Return the (x, y) coordinate for the center point of the cell that contains the specified text.  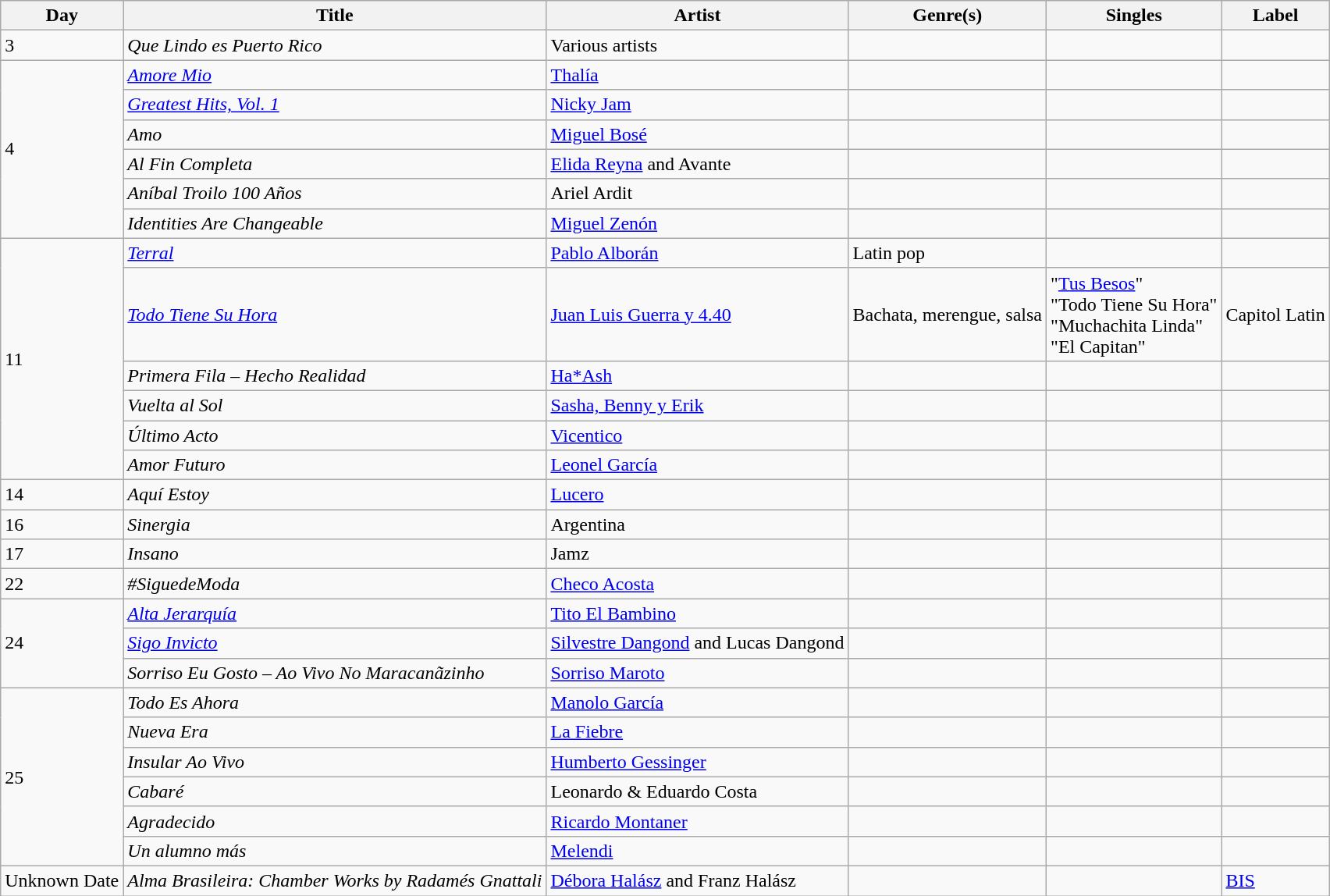
Un alumno más (335, 851)
Cabaré (335, 791)
Title (335, 16)
Alma Brasileira: Chamber Works by Radamés Gnattali (335, 880)
Aníbal Troilo 100 Años (335, 194)
Tito El Bambino (698, 613)
Genre(s) (948, 16)
Melendi (698, 851)
Agradecido (335, 821)
Leonel García (698, 465)
Lucero (698, 495)
#SiguedeModa (335, 584)
Vuelta al Sol (335, 405)
Primera Fila – Hecho Realidad (335, 375)
Que Lindo es Puerto Rico (335, 45)
Day (62, 16)
11 (62, 359)
24 (62, 643)
Sorriso Maroto (698, 673)
Leonardo & Eduardo Costa (698, 791)
Nicky Jam (698, 105)
Unknown Date (62, 880)
Vicentico (698, 435)
Various artists (698, 45)
Todo Es Ahora (335, 702)
4 (62, 149)
Greatest Hits, Vol. 1 (335, 105)
25 (62, 777)
Capitol Latin (1275, 314)
Thalía (698, 75)
Juan Luis Guerra y 4.40 (698, 314)
Débora Halász and Franz Halász (698, 880)
Manolo García (698, 702)
Singles (1134, 16)
Sorriso Eu Gosto – Ao Vivo No Maracanãzinho (335, 673)
Pablo Alborán (698, 253)
3 (62, 45)
Insano (335, 554)
Sasha, Benny y Erik (698, 405)
Alta Jerarquía (335, 613)
Miguel Zenón (698, 223)
16 (62, 524)
22 (62, 584)
Terral (335, 253)
Ricardo Montaner (698, 821)
Humberto Gessinger (698, 762)
Sinergia (335, 524)
Ariel Ardit (698, 194)
Bachata, merengue, salsa (948, 314)
Todo Tiene Su Hora (335, 314)
Identities Are Changeable (335, 223)
17 (62, 554)
La Fiebre (698, 732)
Amor Futuro (335, 465)
Jamz (698, 554)
Sigo Invicto (335, 643)
Insular Ao Vivo (335, 762)
14 (62, 495)
Aquí Estoy (335, 495)
Checo Acosta (698, 584)
BIS (1275, 880)
Último Acto (335, 435)
Silvestre Dangond and Lucas Dangond (698, 643)
Artist (698, 16)
Nueva Era (335, 732)
Argentina (698, 524)
Label (1275, 16)
Amo (335, 134)
Amore Mio (335, 75)
Ha*Ash (698, 375)
Latin pop (948, 253)
Miguel Bosé (698, 134)
Al Fin Completa (335, 164)
"Tus Besos""Todo Tiene Su Hora""Muchachita Linda""El Capitan" (1134, 314)
Elida Reyna and Avante (698, 164)
